Scan for the cell matching the given text and deliver its [X, Y] coordinate at center. 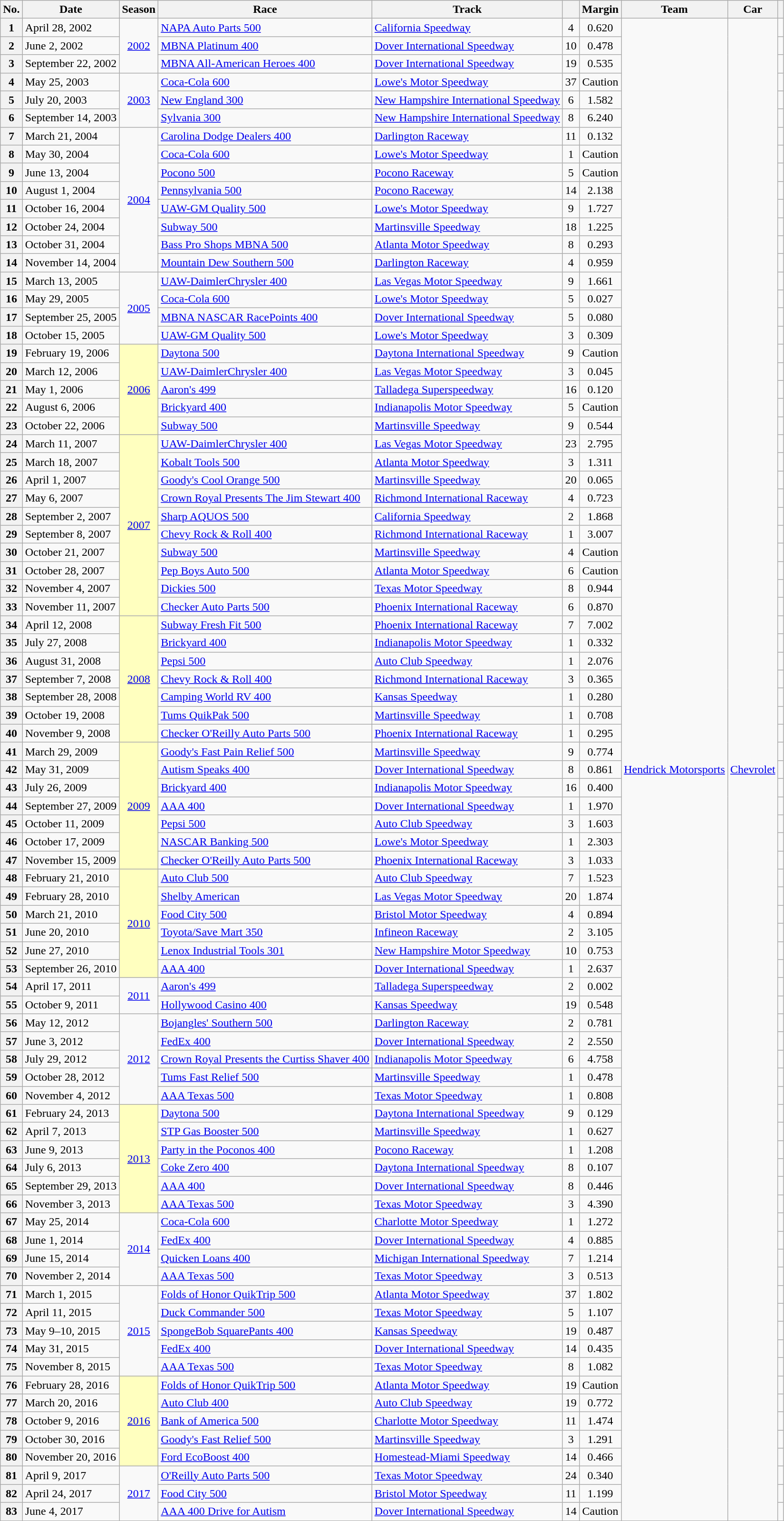
October 28, 2007 [71, 571]
2005 [139, 308]
October 21, 2007 [71, 552]
1.082 [600, 1366]
2006 [139, 389]
3.007 [600, 534]
February 28, 2010 [71, 896]
0.753 [600, 950]
2017 [139, 1493]
0.627 [600, 1132]
0.544 [600, 426]
NAPA Auto Parts 500 [265, 28]
Sylvania 300 [265, 118]
59 [11, 1077]
June 15, 2014 [71, 1258]
0.365 [600, 679]
1.727 [600, 208]
September 26, 2010 [71, 969]
NASCAR Banking 500 [265, 842]
0.466 [600, 1457]
0.309 [600, 335]
April 7, 2013 [71, 1132]
Crown Royal Presents The Jim Stewart 400 [265, 498]
Season [139, 10]
0.885 [600, 1240]
Duck Commander 500 [265, 1312]
32 [11, 589]
AAA 400 Drive for Autism [265, 1511]
35 [11, 643]
STP Gas Booster 500 [265, 1132]
0.045 [600, 371]
73 [11, 1330]
October 9, 2016 [71, 1421]
0.080 [600, 317]
7.002 [600, 625]
39 [11, 715]
August 31, 2008 [71, 661]
August 6, 2006 [71, 407]
MBNA Platinum 400 [265, 46]
2.076 [600, 661]
October 31, 2004 [71, 245]
October 9, 2011 [71, 1005]
October 11, 2009 [71, 824]
March 18, 2007 [71, 462]
25 [11, 462]
Pep Boys Auto 500 [265, 571]
February 19, 2006 [71, 353]
September 14, 2003 [71, 118]
November 9, 2008 [71, 733]
1.199 [600, 1493]
April 28, 2002 [71, 28]
Dickies 500 [265, 589]
June 13, 2004 [71, 172]
69 [11, 1258]
54 [11, 987]
May 29, 2005 [71, 299]
2016 [139, 1421]
May 31, 2015 [71, 1348]
1.291 [600, 1439]
Hollywood Casino 400 [265, 1005]
Pennsylvania 500 [265, 190]
1.661 [600, 281]
September 8, 2007 [71, 534]
1.970 [600, 806]
57 [11, 1041]
0.894 [600, 914]
June 3, 2012 [71, 1041]
April 24, 2017 [71, 1493]
February 21, 2010 [71, 878]
2.795 [600, 444]
September 7, 2008 [71, 679]
0.027 [600, 299]
53 [11, 969]
April 11, 2015 [71, 1312]
November 15, 2009 [71, 860]
May 31, 2009 [71, 769]
April 12, 2008 [71, 625]
Camping World RV 400 [265, 697]
74 [11, 1348]
64 [11, 1168]
April 17, 2011 [71, 987]
March 29, 2009 [71, 751]
March 20, 2016 [71, 1403]
Hendrick Motorsports [675, 769]
Coke Zero 400 [265, 1168]
New Hampshire Motor Speedway [467, 950]
40 [11, 733]
May 1, 2006 [71, 389]
75 [11, 1366]
February 24, 2013 [71, 1114]
48 [11, 878]
1.225 [600, 227]
April 9, 2017 [71, 1475]
1.107 [600, 1312]
Tums QuikPak 500 [265, 715]
Lenox Industrial Tools 301 [265, 950]
12 [11, 227]
0.620 [600, 28]
Car [753, 10]
2009 [139, 805]
May 25, 2003 [71, 82]
0.959 [600, 263]
November 3, 2013 [71, 1204]
2.138 [600, 190]
Party in the Poconos 400 [265, 1150]
Autism Speaks 400 [265, 769]
70 [11, 1276]
Tums Fast Relief 500 [265, 1077]
65 [11, 1186]
56 [11, 1023]
Goody's Fast Pain Relief 500 [265, 751]
0.340 [600, 1475]
Auto Club 500 [265, 878]
0.332 [600, 643]
0.002 [600, 987]
1.208 [600, 1150]
February 28, 2016 [71, 1385]
72 [11, 1312]
1.311 [600, 462]
0.723 [600, 498]
Bass Pro Shops MBNA 500 [265, 245]
Pocono 500 [265, 172]
43 [11, 787]
80 [11, 1457]
2010 [139, 923]
1.802 [600, 1294]
1.033 [600, 860]
0.861 [600, 769]
4.758 [600, 1059]
76 [11, 1385]
November 4, 2007 [71, 589]
42 [11, 769]
0.487 [600, 1330]
June 1, 2014 [71, 1240]
November 4, 2012 [71, 1095]
Checker Auto Parts 500 [265, 607]
44 [11, 806]
0.129 [600, 1114]
61 [11, 1114]
Crown Royal Presents the Curtiss Shaver 400 [265, 1059]
13 [11, 245]
58 [11, 1059]
October 28, 2012 [71, 1077]
October 16, 2004 [71, 208]
2002 [139, 46]
82 [11, 1493]
2011 [139, 996]
March 21, 2010 [71, 914]
1.868 [600, 516]
2003 [139, 100]
26 [11, 480]
63 [11, 1150]
0.548 [600, 1005]
67 [11, 1222]
Kobalt Tools 500 [265, 462]
52 [11, 950]
77 [11, 1403]
36 [11, 661]
Carolina Dodge Dealers 400 [265, 136]
62 [11, 1132]
New England 300 [265, 100]
MBNA All-American Heroes 400 [265, 64]
0.781 [600, 1023]
0.293 [600, 245]
SpongeBob SquarePants 400 [265, 1330]
68 [11, 1240]
0.065 [600, 480]
Shelby American [265, 896]
0.107 [600, 1168]
51 [11, 932]
15 [11, 281]
October 15, 2005 [71, 335]
Track [467, 10]
45 [11, 824]
May 12, 2012 [71, 1023]
September 27, 2009 [71, 806]
29 [11, 534]
2.637 [600, 969]
September 22, 2002 [71, 64]
November 20, 2016 [71, 1457]
0.513 [600, 1276]
Bojangles' Southern 500 [265, 1023]
49 [11, 896]
1.582 [600, 100]
1.523 [600, 878]
Goody's Fast Relief 500 [265, 1439]
2.550 [600, 1041]
0.944 [600, 589]
Date [71, 10]
May 6, 2007 [71, 498]
April 1, 2007 [71, 480]
38 [11, 697]
November 11, 2007 [71, 607]
21 [11, 389]
March 11, 2007 [71, 444]
1.603 [600, 824]
Team [675, 10]
May 30, 2004 [71, 154]
0.295 [600, 733]
October 24, 2004 [71, 227]
August 1, 2004 [71, 190]
2004 [139, 199]
June 27, 2010 [71, 950]
May 9–10, 2015 [71, 1330]
March 13, 2005 [71, 281]
May 25, 2014 [71, 1222]
3.105 [600, 932]
Chevrolet [753, 769]
30 [11, 552]
Homestead-Miami Speedway [467, 1457]
2015 [139, 1330]
66 [11, 1204]
34 [11, 625]
Race [265, 10]
Michigan International Speedway [467, 1258]
31 [11, 571]
28 [11, 516]
78 [11, 1421]
41 [11, 751]
July 6, 2013 [71, 1168]
1.474 [600, 1421]
22 [11, 407]
2008 [139, 679]
81 [11, 1475]
March 21, 2004 [71, 136]
October 19, 2008 [71, 715]
1.214 [600, 1258]
0.132 [600, 136]
0.446 [600, 1186]
1.272 [600, 1222]
Bank of America 500 [265, 1421]
November 14, 2004 [71, 263]
June 4, 2017 [71, 1511]
No. [11, 10]
Mountain Dew Southern 500 [265, 263]
September 29, 2013 [71, 1186]
March 1, 2015 [71, 1294]
July 26, 2009 [71, 787]
June 20, 2010 [71, 932]
September 25, 2005 [71, 317]
2014 [139, 1249]
October 22, 2006 [71, 426]
July 29, 2012 [71, 1059]
0.808 [600, 1095]
0.772 [600, 1403]
March 12, 2006 [71, 371]
60 [11, 1095]
September 2, 2007 [71, 516]
July 20, 2003 [71, 100]
0.708 [600, 715]
June 2, 2002 [71, 46]
71 [11, 1294]
55 [11, 1005]
0.774 [600, 751]
October 17, 2009 [71, 842]
27 [11, 498]
46 [11, 842]
83 [11, 1511]
Margin [600, 10]
1.874 [600, 896]
Subway Fresh Fit 500 [265, 625]
MBNA NASCAR RacePoints 400 [265, 317]
6.240 [600, 118]
0.280 [600, 697]
2013 [139, 1159]
2.303 [600, 842]
Sharp AQUOS 500 [265, 516]
0.870 [600, 607]
0.435 [600, 1348]
47 [11, 860]
November 8, 2015 [71, 1366]
Infineon Raceway [467, 932]
Ford EcoBoost 400 [265, 1457]
4.390 [600, 1204]
O'Reilly Auto Parts 500 [265, 1475]
2012 [139, 1059]
0.400 [600, 787]
September 28, 2008 [71, 697]
Toyota/Save Mart 350 [265, 932]
0.535 [600, 64]
July 27, 2008 [71, 643]
Goody's Cool Orange 500 [265, 480]
17 [11, 317]
2007 [139, 525]
October 30, 2016 [71, 1439]
50 [11, 914]
79 [11, 1439]
Quicken Loans 400 [265, 1258]
33 [11, 607]
0.120 [600, 389]
November 2, 2014 [71, 1276]
Auto Club 400 [265, 1403]
June 9, 2013 [71, 1150]
